Capture the cell that displays the provided text and extract its [X, Y] central coordinate. 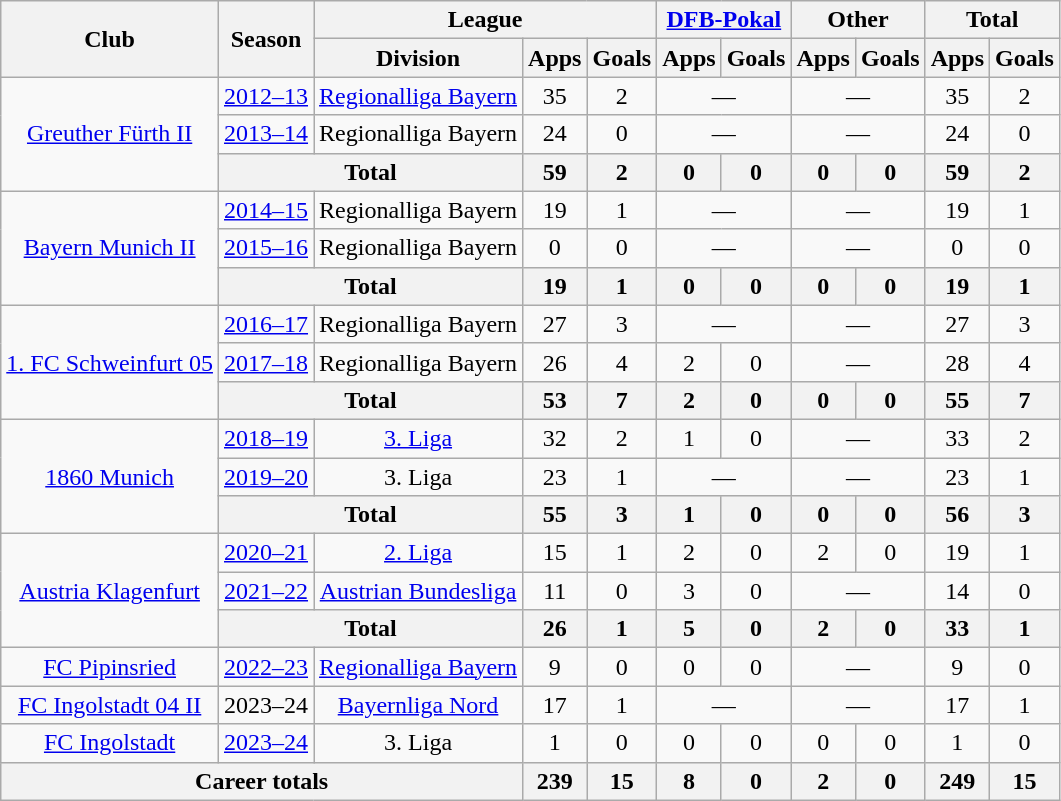
DFB-Pokal [724, 20]
Greuther Fürth II [110, 134]
2013–14 [266, 134]
2017–18 [266, 362]
Bayernliga Nord [418, 705]
Division [418, 58]
14 [957, 591]
Austrian Bundesliga [418, 591]
56 [957, 515]
2018–19 [266, 438]
2022–23 [266, 667]
Other [858, 20]
2014–15 [266, 210]
11 [555, 591]
53 [555, 400]
FC Ingolstadt 04 II [110, 705]
2020–21 [266, 553]
2012–13 [266, 96]
2019–20 [266, 477]
8 [689, 781]
5 [689, 629]
FC Ingolstadt [110, 743]
Bayern Munich II [110, 248]
239 [555, 781]
League [486, 20]
249 [957, 781]
1860 Munich [110, 476]
28 [957, 362]
2016–17 [266, 324]
Austria Klagenfurt [110, 591]
2. Liga [418, 553]
Career totals [262, 781]
32 [555, 438]
Season [266, 39]
FC Pipinsried [110, 667]
2015–16 [266, 248]
1. FC Schweinfurt 05 [110, 362]
2021–22 [266, 591]
Club [110, 39]
